Provide the (x, y) coordinate of the cell's center where the given text is located.  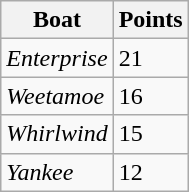
Weetamoe (57, 96)
21 (150, 58)
Points (150, 20)
15 (150, 134)
Yankee (57, 172)
12 (150, 172)
Enterprise (57, 58)
16 (150, 96)
Boat (57, 20)
Whirlwind (57, 134)
